Return (X, Y) of the center of cell containing provided text 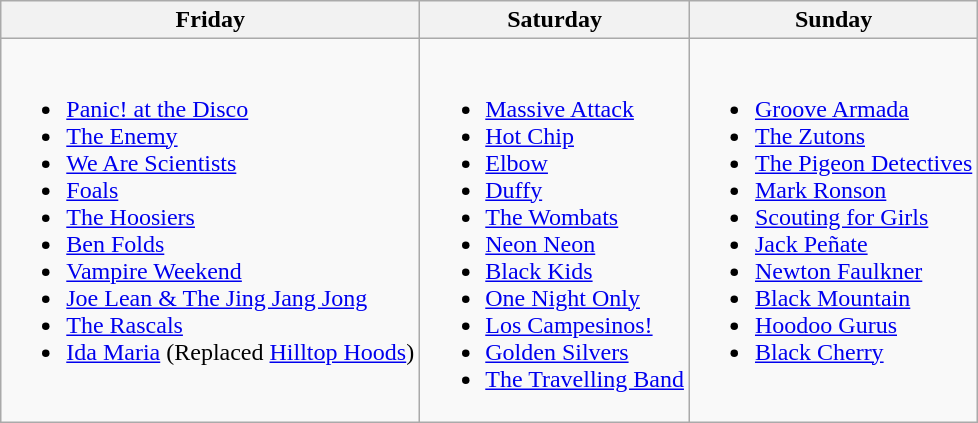
Friday (210, 20)
Groove ArmadaThe ZutonsThe Pigeon DetectivesMark RonsonScouting for GirlsJack PeñateNewton FaulknerBlack MountainHoodoo GurusBlack Cherry (833, 230)
Sunday (833, 20)
Massive AttackHot ChipElbowDuffyThe WombatsNeon NeonBlack KidsOne Night OnlyLos Campesinos!Golden SilversThe Travelling Band (555, 230)
Saturday (555, 20)
